Pinpoint the cell where the given text exists, returning its [x, y] midpoint coordinate. 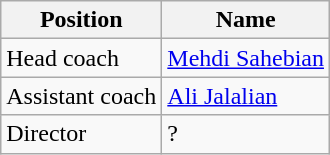
Assistant coach [82, 96]
Head coach [82, 58]
Mehdi Sahebian [246, 58]
Ali Jalalian [246, 96]
Position [82, 20]
Name [246, 20]
? [246, 134]
Director [82, 134]
